Detect which cell encompasses the target text, then output its [x, y] center coordinate. 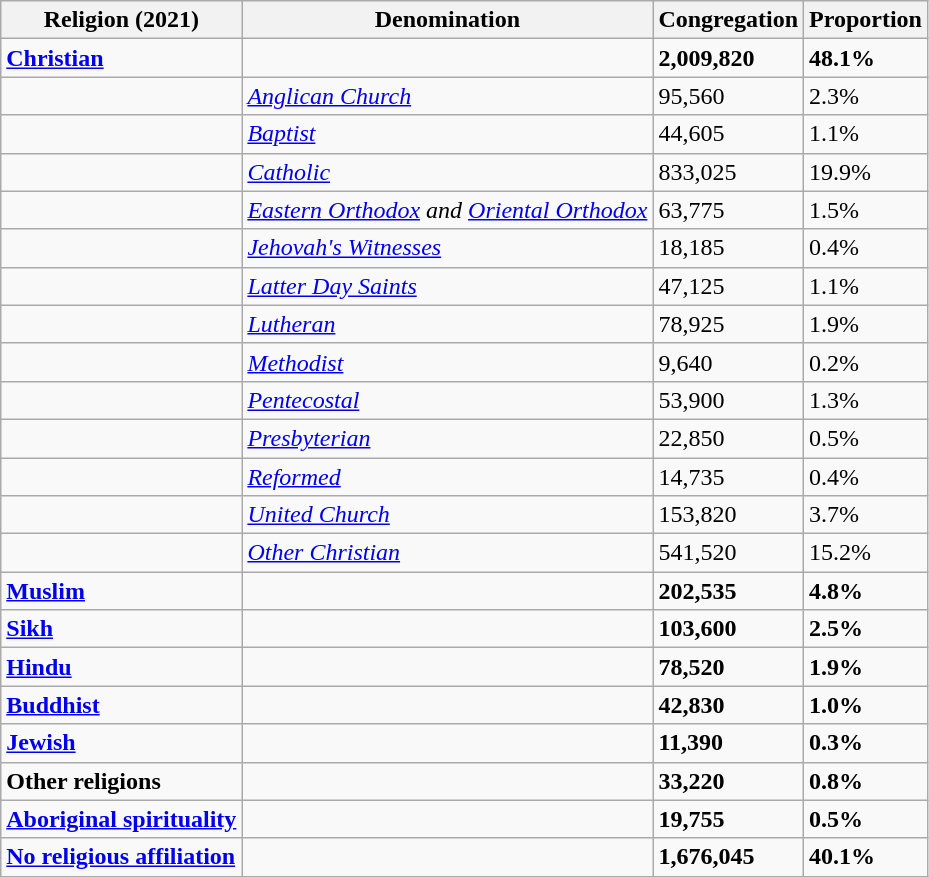
United Church [448, 515]
53,900 [728, 400]
103,600 [728, 629]
9,640 [728, 362]
1,676,045 [728, 857]
Sikh [122, 629]
18,185 [728, 248]
78,520 [728, 667]
42,830 [728, 705]
11,390 [728, 743]
48.1% [866, 58]
Buddhist [122, 705]
0.8% [866, 781]
No religious affiliation [122, 857]
Denomination [448, 20]
47,125 [728, 286]
33,220 [728, 781]
22,850 [728, 438]
833,025 [728, 172]
1.5% [866, 210]
95,560 [728, 96]
Aboriginal spirituality [122, 819]
Christian [122, 58]
Hindu [122, 667]
Presbyterian [448, 438]
153,820 [728, 515]
40.1% [866, 857]
Other religions [122, 781]
Anglican Church [448, 96]
3.7% [866, 515]
14,735 [728, 477]
Latter Day Saints [448, 286]
1.0% [866, 705]
0.3% [866, 743]
Jewish [122, 743]
78,925 [728, 324]
2.5% [866, 629]
Other Christian [448, 553]
Reformed [448, 477]
Baptist [448, 134]
63,775 [728, 210]
Pentecostal [448, 400]
2,009,820 [728, 58]
19.9% [866, 172]
Religion (2021) [122, 20]
4.8% [866, 591]
541,520 [728, 553]
19,755 [728, 819]
Methodist [448, 362]
Jehovah's Witnesses [448, 248]
15.2% [866, 553]
Eastern Orthodox and Oriental Orthodox [448, 210]
44,605 [728, 134]
Lutheran [448, 324]
Congregation [728, 20]
202,535 [728, 591]
Proportion [866, 20]
Muslim [122, 591]
Catholic [448, 172]
1.3% [866, 400]
2.3% [866, 96]
0.2% [866, 362]
